Pinpoint the cell where the given text exists, returning its [X, Y] midpoint coordinate. 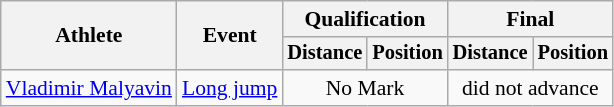
Vladimir Malyavin [89, 88]
Final [530, 19]
Long jump [230, 88]
Event [230, 36]
No Mark [364, 88]
did not advance [530, 88]
Qualification [364, 19]
Athlete [89, 36]
